Search for the cell housing the specified text and yield its [X, Y] center coordinate. 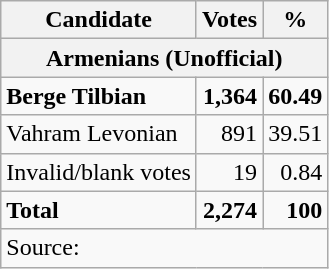
Candidate [99, 20]
Votes [229, 20]
Armenians (Unofficial) [164, 58]
100 [296, 210]
Vahram Levonian [99, 134]
891 [229, 134]
Berge Tilbian [99, 96]
39.51 [296, 134]
Total [99, 210]
0.84 [296, 172]
1,364 [229, 96]
Source: [164, 248]
19 [229, 172]
Invalid/blank votes [99, 172]
% [296, 20]
2,274 [229, 210]
60.49 [296, 96]
